Capture the cell that displays the provided text and extract its (x, y) central coordinate. 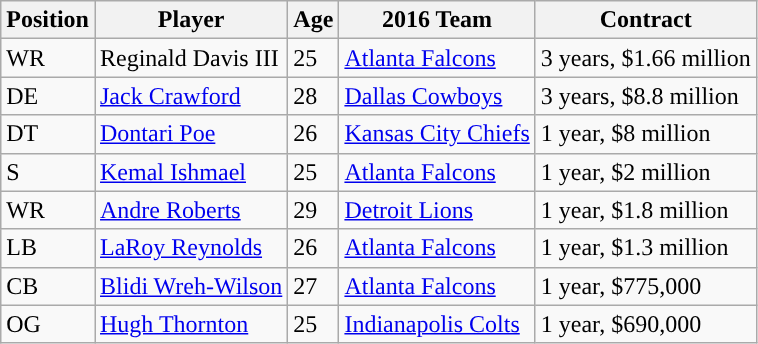
Kemal Ishmael (190, 172)
LaRoy Reynolds (190, 248)
27 (314, 286)
1 year, $8 million (646, 134)
1 year, $1.3 million (646, 248)
Kansas City Chiefs (437, 134)
Hugh Thornton (190, 324)
1 year, $775,000 (646, 286)
LB (48, 248)
Position (48, 20)
Detroit Lions (437, 210)
Blidi Wreh-Wilson (190, 286)
1 year, $1.8 million (646, 210)
1 year, $690,000 (646, 324)
S (48, 172)
Indianapolis Colts (437, 324)
3 years, $8.8 million (646, 96)
DT (48, 134)
Player (190, 20)
Dontari Poe (190, 134)
3 years, $1.66 million (646, 58)
Dallas Cowboys (437, 96)
Jack Crawford (190, 96)
DE (48, 96)
2016 Team (437, 20)
29 (314, 210)
OG (48, 324)
Andre Roberts (190, 210)
1 year, $2 million (646, 172)
28 (314, 96)
CB (48, 286)
Age (314, 20)
Contract (646, 20)
Reginald Davis III (190, 58)
